Detect which cell encompasses the target text, then output its [x, y] center coordinate. 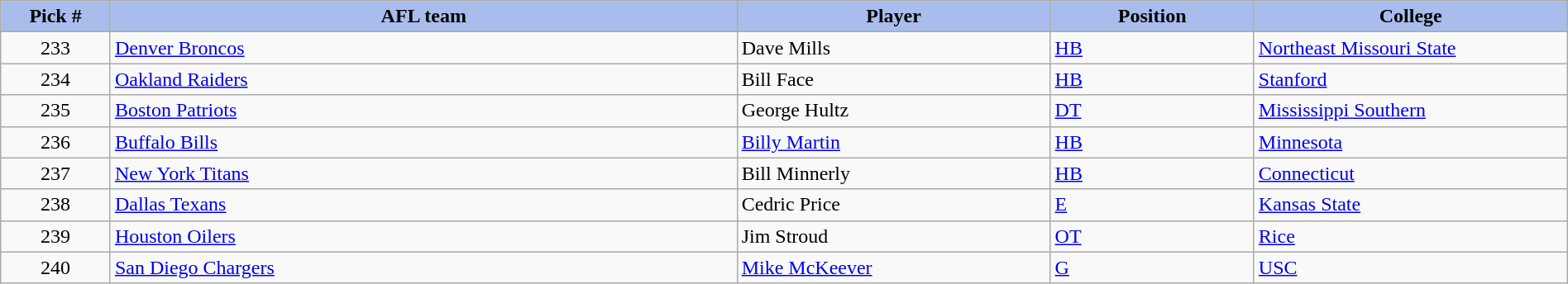
Player [893, 17]
Kansas State [1411, 205]
AFL team [423, 17]
233 [56, 48]
Cedric Price [893, 205]
Pick # [56, 17]
USC [1411, 267]
Jim Stroud [893, 236]
Bill Minnerly [893, 173]
College [1411, 17]
Bill Face [893, 79]
Boston Patriots [423, 111]
G [1152, 267]
237 [56, 173]
Denver Broncos [423, 48]
235 [56, 111]
Northeast Missouri State [1411, 48]
234 [56, 79]
Mississippi Southern [1411, 111]
Dave Mills [893, 48]
239 [56, 236]
Mike McKeever [893, 267]
Minnesota [1411, 142]
Oakland Raiders [423, 79]
Connecticut [1411, 173]
Dallas Texans [423, 205]
George Hultz [893, 111]
San Diego Chargers [423, 267]
Billy Martin [893, 142]
Stanford [1411, 79]
OT [1152, 236]
New York Titans [423, 173]
DT [1152, 111]
240 [56, 267]
236 [56, 142]
Houston Oilers [423, 236]
Position [1152, 17]
Rice [1411, 236]
238 [56, 205]
E [1152, 205]
Buffalo Bills [423, 142]
